From the cell containing the given text, extract its center point as [x, y] coordinate. 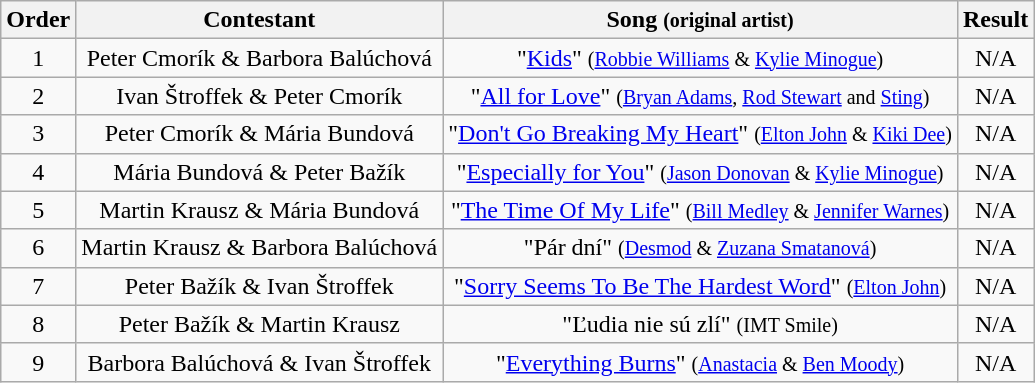
"Don't Go Breaking My Heart" (Elton John & Kiki Dee) [700, 134]
"Especially for You" (Jason Donovan & Kylie Minogue) [700, 172]
Song (original artist) [700, 20]
Order [38, 20]
2 [38, 96]
"Kids" (Robbie Williams & Kylie Minogue) [700, 58]
"The Time Of My Life" (Bill Medley & Jennifer Warnes) [700, 210]
5 [38, 210]
Mária Bundová & Peter Bažík [260, 172]
Result [995, 20]
8 [38, 324]
Barbora Balúchová & Ivan Štroffek [260, 362]
Martin Krausz & Mária Bundová [260, 210]
Peter Bažík & Martin Krausz [260, 324]
Peter Cmorík & Barbora Balúchová [260, 58]
6 [38, 248]
"Ľudia nie sú zlí" (IMT Smile) [700, 324]
Peter Bažík & Ivan Štroffek [260, 286]
Ivan Štroffek & Peter Cmorík [260, 96]
Contestant [260, 20]
Martin Krausz & Barbora Balúchová [260, 248]
"All for Love" (Bryan Adams, Rod Stewart and Sting) [700, 96]
"Pár dní" (Desmod & Zuzana Smatanová) [700, 248]
"Sorry Seems To Be The Hardest Word" (Elton John) [700, 286]
4 [38, 172]
9 [38, 362]
1 [38, 58]
3 [38, 134]
"Everything Burns" (Anastacia & Ben Moody) [700, 362]
7 [38, 286]
Peter Cmorík & Mária Bundová [260, 134]
